Return [X, Y] of the center of cell containing provided text 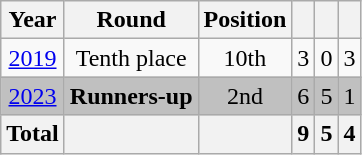
Tenth place [131, 58]
6 [304, 96]
2nd [245, 96]
Runners-up [131, 96]
Year [33, 20]
1 [350, 96]
10th [245, 58]
Round [131, 20]
Total [33, 134]
0 [326, 58]
4 [350, 134]
2023 [33, 96]
Position [245, 20]
9 [304, 134]
2019 [33, 58]
